Return the [x, y] coordinate for the center point of the cell that contains the specified text.  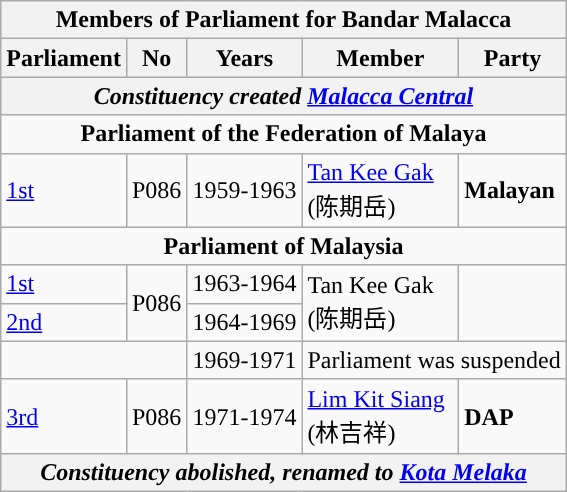
Parliament [64, 58]
Parliament was suspended [434, 360]
3rd [64, 416]
DAP [513, 416]
Parliament of the Federation of Malaya [284, 134]
1969-1971 [244, 360]
1964-1969 [244, 322]
1971-1974 [244, 416]
Parliament of Malaysia [284, 246]
Member [380, 58]
2nd [64, 322]
1963-1964 [244, 284]
Members of Parliament for Bandar Malacca [284, 20]
Party [513, 58]
Years [244, 58]
Constituency created Malacca Central [284, 96]
1959-1963 [244, 190]
Constituency abolished, renamed to Kota Melaka [284, 472]
Lim Kit Siang (林吉祥) [380, 416]
Malayan [513, 190]
No [156, 58]
